Extract the (X, Y) coordinate from the center of the cell holding the provided text.  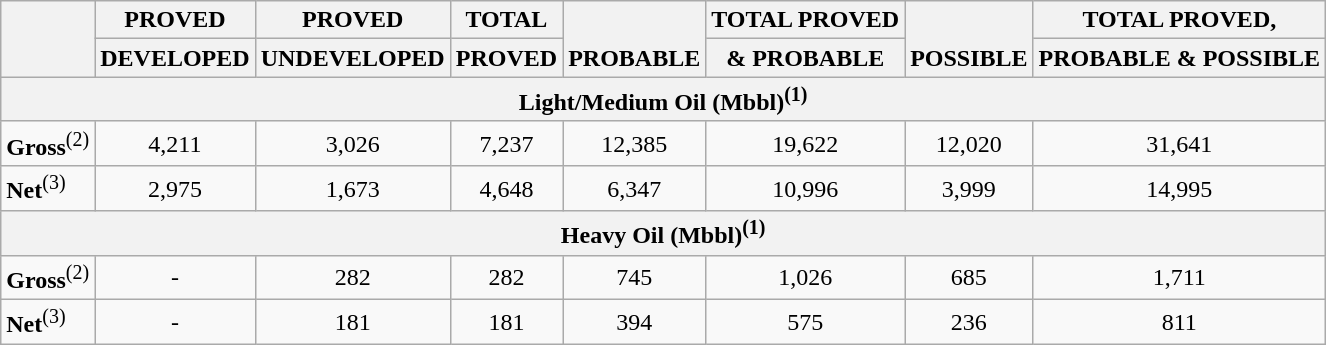
& PROBABLE (806, 58)
1,026 (806, 278)
685 (969, 278)
Heavy Oil (Mbbl)(1) (664, 234)
Light/Medium Oil (Mbbl)(1) (664, 100)
12,020 (969, 144)
1,711 (1179, 278)
3,999 (969, 188)
3,026 (352, 144)
10,996 (806, 188)
PROBABLE (634, 39)
4,648 (506, 188)
1,673 (352, 188)
UNDEVELOPED (352, 58)
19,622 (806, 144)
6,347 (634, 188)
236 (969, 322)
TOTAL PROVED (806, 20)
31,641 (1179, 144)
PROBABLE & POSSIBLE (1179, 58)
745 (634, 278)
12,385 (634, 144)
2,975 (175, 188)
4,211 (175, 144)
394 (634, 322)
DEVELOPED (175, 58)
7,237 (506, 144)
TOTAL (506, 20)
14,995 (1179, 188)
575 (806, 322)
POSSIBLE (969, 39)
811 (1179, 322)
TOTAL PROVED, (1179, 20)
